Pinpoint the cell where the given text exists, returning its (x, y) midpoint coordinate. 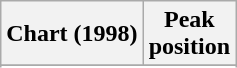
Chart (1998) (72, 34)
Peakposition (189, 34)
